Return (x, y) of the center of cell containing provided text 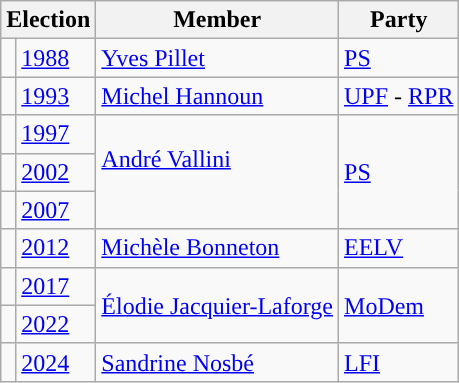
Yves Pillet (218, 58)
Michèle Bonneton (218, 248)
1993 (56, 96)
2007 (56, 210)
Élodie Jacquier-Laforge (218, 305)
2022 (56, 324)
2024 (56, 362)
Sandrine Nosbé (218, 362)
Election (48, 20)
André Vallini (218, 172)
Party (399, 20)
2012 (56, 248)
1988 (56, 58)
EELV (399, 248)
2017 (56, 286)
2002 (56, 172)
UPF - RPR (399, 96)
Michel Hannoun (218, 96)
1997 (56, 134)
MoDem (399, 305)
LFI (399, 362)
Member (218, 20)
